Return [X, Y] of the center of cell containing provided text 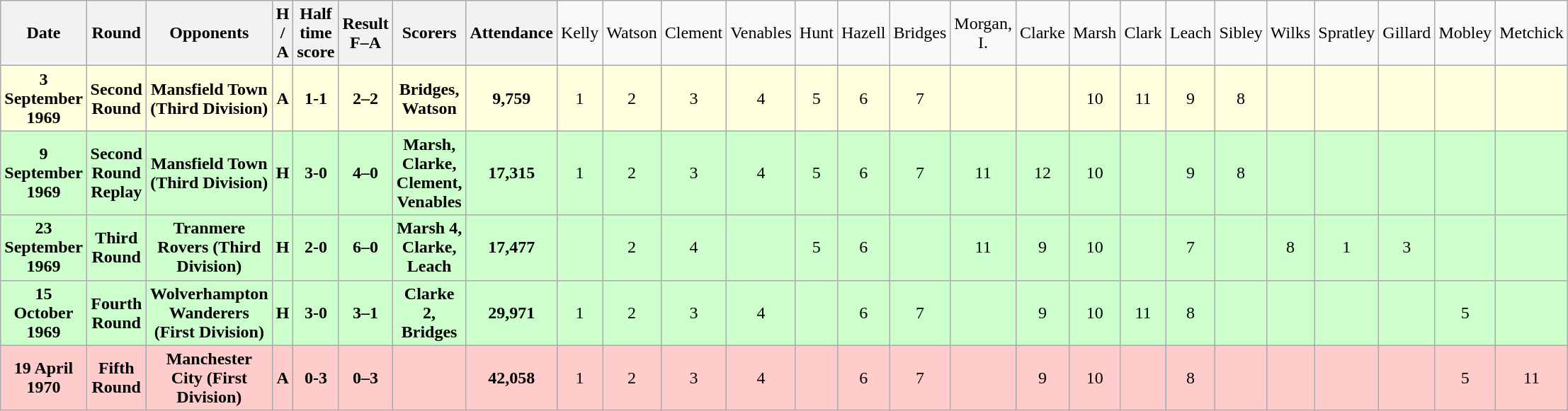
15 October 1969 [44, 313]
9 September 1969 [44, 173]
Wilks [1290, 33]
9,759 [511, 98]
Clarke 2, Bridges [429, 313]
Clarke [1043, 33]
19 April 1970 [44, 378]
ResultF–A [365, 33]
Second Round Replay [116, 173]
0-3 [316, 378]
Hunt [816, 33]
4–0 [365, 173]
Kelly [579, 33]
2-0 [316, 248]
Marsh 4, Clarke, Leach [429, 248]
Fifth Round [116, 378]
Second Round [116, 98]
Tranmere Rovers (Third Division) [209, 248]
17,315 [511, 173]
Scorers [429, 33]
H / A [283, 33]
2–2 [365, 98]
Clement [693, 33]
Bridges, Watson [429, 98]
Spratley [1347, 33]
Hazell [863, 33]
Bridges [920, 33]
Venables [761, 33]
Marsh [1094, 33]
1-1 [316, 98]
Date [44, 33]
Third Round [116, 248]
Half time score [316, 33]
6–0 [365, 248]
Leach [1191, 33]
42,058 [511, 378]
Attendance [511, 33]
Morgan, I. [983, 33]
Wolverhampton Wanderers (First Division) [209, 313]
3–1 [365, 313]
Gillard [1407, 33]
Sibley [1241, 33]
23 September 1969 [44, 248]
12 [1043, 173]
0–3 [365, 378]
Manchester City (First Division) [209, 378]
Fourth Round [116, 313]
Watson [632, 33]
Opponents [209, 33]
Clark [1143, 33]
Marsh, Clarke, Clement, Venables [429, 173]
Metchick [1532, 33]
Mobley [1465, 33]
Round [116, 33]
17,477 [511, 248]
3 September 1969 [44, 98]
29,971 [511, 313]
